Locate the cell with the specified text and output its [x, y] center coordinate. 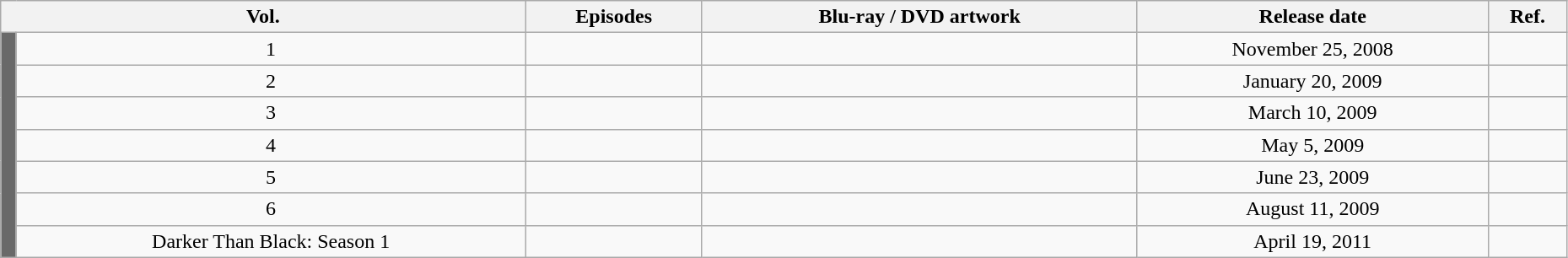
Ref. [1528, 17]
April 19, 2011 [1312, 241]
Episodes [614, 17]
5 [271, 177]
6 [271, 209]
4 [271, 145]
1 [271, 49]
Vol. [263, 17]
March 10, 2009 [1312, 113]
January 20, 2009 [1312, 81]
Blu-ray / DVD artwork [919, 17]
August 11, 2009 [1312, 209]
2 [271, 81]
Release date [1312, 17]
June 23, 2009 [1312, 177]
Darker Than Black: Season 1 [271, 241]
3 [271, 113]
May 5, 2009 [1312, 145]
November 25, 2008 [1312, 49]
